Capture the cell that displays the provided text and extract its (X, Y) central coordinate. 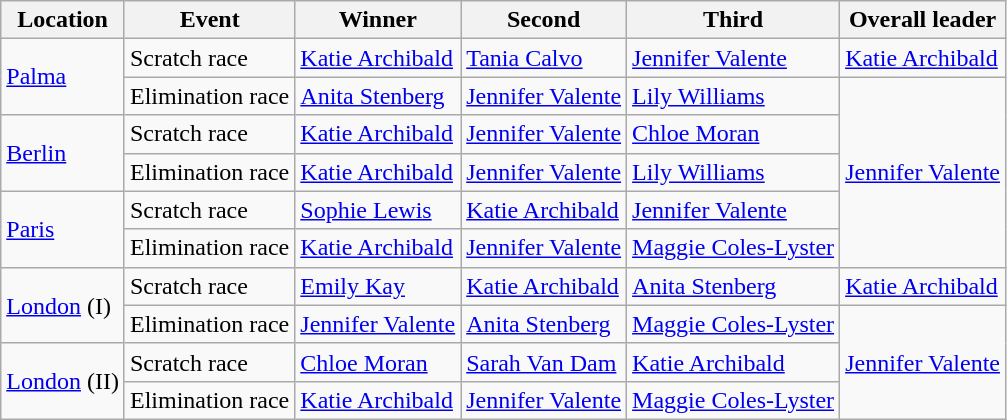
Berlin (63, 153)
Location (63, 20)
Emily Kay (378, 286)
Palma (63, 77)
Tania Calvo (544, 58)
London (I) (63, 305)
Winner (378, 20)
Paris (63, 229)
Third (734, 20)
Overall leader (923, 20)
Sophie Lewis (378, 210)
Sarah Van Dam (544, 362)
Second (544, 20)
Event (209, 20)
London (II) (63, 381)
